Identify which cell holds the provided text, then report its (x, y) central coordinate. 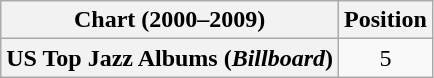
Chart (2000–2009) (170, 20)
5 (386, 58)
Position (386, 20)
US Top Jazz Albums (Billboard) (170, 58)
